Scan for the cell matching the given text and deliver its (x, y) coordinate at center. 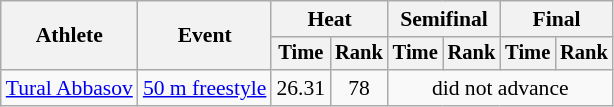
Final (556, 19)
Semifinal (444, 19)
Heat (329, 19)
Event (205, 36)
78 (359, 88)
Tural Abbasov (70, 88)
26.31 (300, 88)
did not advance (500, 88)
50 m freestyle (205, 88)
Athlete (70, 36)
